Output the [X, Y] coordinate of the center of the cell containing the given text.  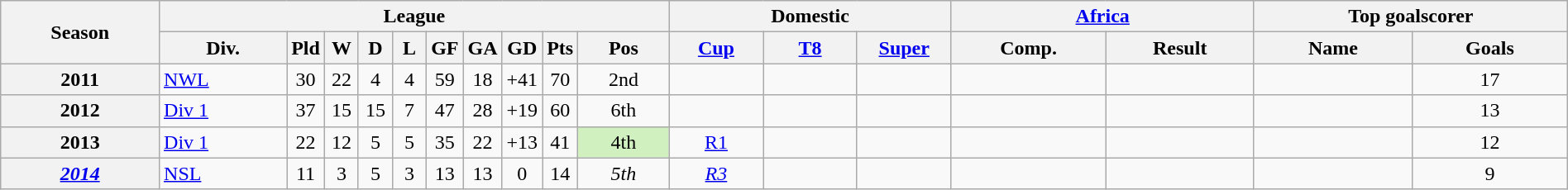
Div. [223, 48]
7 [410, 111]
2nd [624, 79]
2013 [80, 142]
Africa [1102, 17]
2011 [80, 79]
6th [624, 111]
35 [445, 142]
5th [624, 173]
+41 [523, 79]
70 [561, 79]
League [415, 17]
R1 [716, 142]
41 [561, 142]
Top goalscorer [1411, 17]
D [375, 48]
+13 [523, 142]
Super [904, 48]
T8 [810, 48]
GF [445, 48]
Domestic [810, 17]
Pts [561, 48]
59 [445, 79]
+19 [523, 111]
9 [1490, 173]
60 [561, 111]
R3 [716, 173]
Season [80, 32]
Comp. [1029, 48]
L [410, 48]
4th [624, 142]
30 [306, 79]
NWL [223, 79]
W [341, 48]
Result [1179, 48]
2012 [80, 111]
14 [561, 173]
47 [445, 111]
NSL [223, 173]
Cup [716, 48]
37 [306, 111]
GA [483, 48]
Name [1333, 48]
17 [1490, 79]
28 [483, 111]
Pld [306, 48]
Goals [1490, 48]
2014 [80, 173]
18 [483, 79]
GD [523, 48]
0 [523, 173]
Pos [624, 48]
11 [306, 173]
